Return the (X, Y) coordinate for the center point of the cell that contains the specified text.  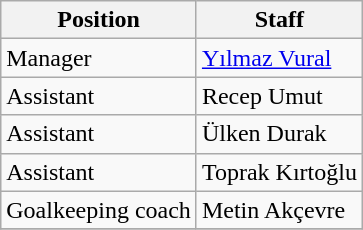
Position (99, 20)
Yılmaz Vural (279, 58)
Toprak Kırtoğlu (279, 172)
Ülken Durak (279, 134)
Recep Umut (279, 96)
Goalkeeping coach (99, 210)
Manager (99, 58)
Metin Akçevre (279, 210)
Staff (279, 20)
